Identify which cell holds the provided text, then report its [x, y] central coordinate. 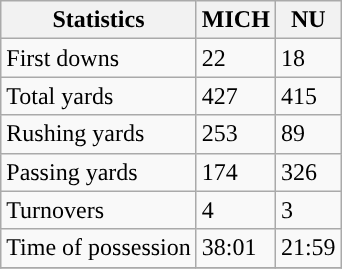
NU [308, 20]
Total yards [99, 96]
4 [236, 210]
22 [236, 58]
326 [308, 172]
Statistics [99, 20]
Passing yards [99, 172]
21:59 [308, 248]
89 [308, 134]
174 [236, 172]
415 [308, 96]
Turnovers [99, 210]
18 [308, 58]
427 [236, 96]
3 [308, 210]
253 [236, 134]
38:01 [236, 248]
Time of possession [99, 248]
Rushing yards [99, 134]
First downs [99, 58]
MICH [236, 20]
